Provide the [X, Y] coordinate of the cell's center where the given text is located.  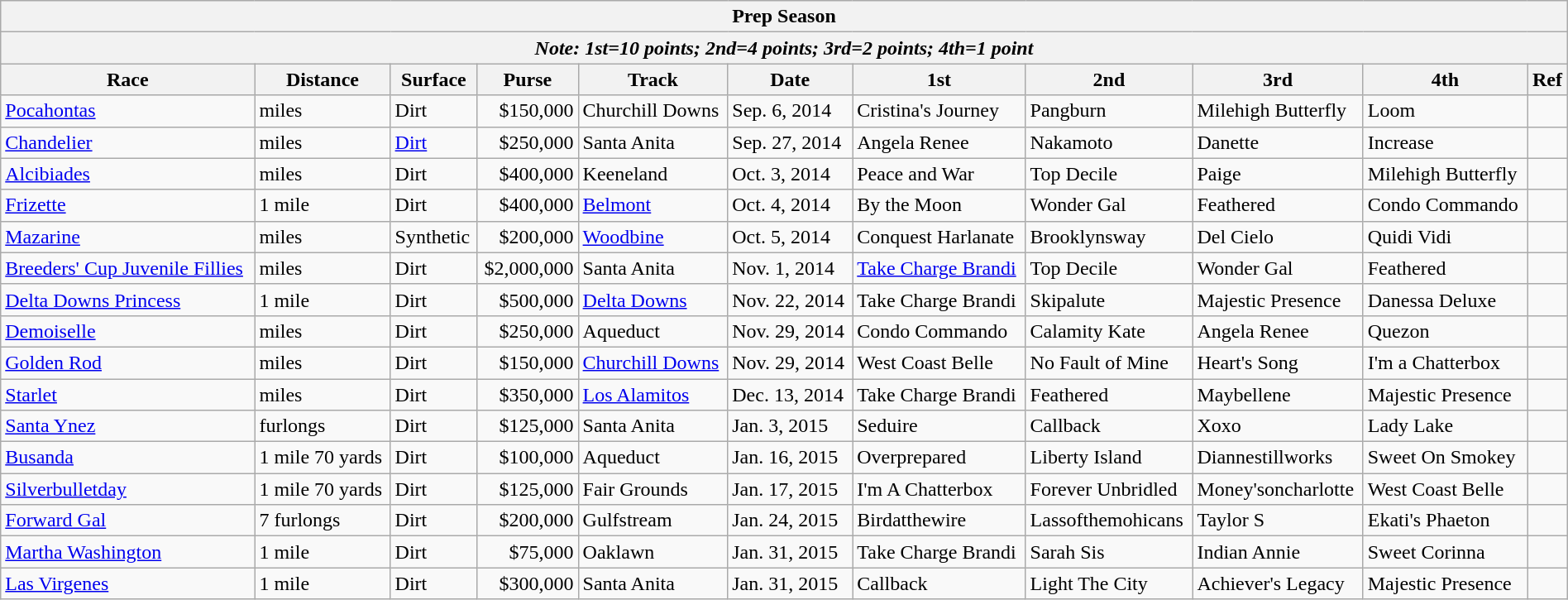
Overprepared [939, 458]
Gulfstream [653, 521]
Ref [1547, 79]
Date [791, 79]
Danette [1278, 142]
Heart's Song [1278, 362]
Sweet Corinna [1446, 552]
Quidi Vidi [1446, 237]
Oct. 5, 2014 [791, 237]
$350,000 [528, 395]
Increase [1446, 142]
Chandelier [127, 142]
Maybellene [1278, 395]
Santa Ynez [127, 426]
Brooklynsway [1109, 237]
Lady Lake [1446, 426]
Keeneland [653, 174]
Cristina's Journey [939, 111]
Achiever's Legacy [1278, 583]
Purse [528, 79]
2nd [1109, 79]
Jan. 17, 2015 [791, 489]
Diannestillworks [1278, 458]
Delta Downs Princess [127, 300]
Lassofthemohicans [1109, 521]
Oct. 3, 2014 [791, 174]
Track [653, 79]
Silverbulletday [127, 489]
Forever Unbridled [1109, 489]
Peace and War [939, 174]
Breeders' Cup Juvenile Fillies [127, 268]
Las Virgenes [127, 583]
Forward Gal [127, 521]
Woodbine [653, 237]
I'm a Chatterbox [1446, 362]
Frizette [127, 205]
Sweet On Smokey [1446, 458]
Starlet [127, 395]
Nov. 22, 2014 [791, 300]
Distance [323, 79]
Busanda [127, 458]
Note: 1st=10 points; 2nd=4 points; 3rd=2 points; 4th=1 point [784, 48]
Skipalute [1109, 300]
Surface [433, 79]
Nakamoto [1109, 142]
Synthetic [433, 237]
Loom [1446, 111]
Martha Washington [127, 552]
Danessa Deluxe [1446, 300]
1st [939, 79]
Sep. 6, 2014 [791, 111]
3rd [1278, 79]
Money'soncharlotte [1278, 489]
Race [127, 79]
Delta Downs [653, 300]
Los Alamitos [653, 395]
Conquest Harlanate [939, 237]
Oaklawn [653, 552]
$500,000 [528, 300]
Ekati's Phaeton [1446, 521]
Sarah Sis [1109, 552]
Jan. 24, 2015 [791, 521]
Prep Season [784, 17]
Xoxo [1278, 426]
$75,000 [528, 552]
Calamity Kate [1109, 331]
$300,000 [528, 583]
7 furlongs [323, 521]
$2,000,000 [528, 268]
Del Cielo [1278, 237]
Taylor S [1278, 521]
Demoiselle [127, 331]
No Fault of Mine [1109, 362]
Alcibiades [127, 174]
Fair Grounds [653, 489]
Seduire [939, 426]
Birdatthewire [939, 521]
Nov. 1, 2014 [791, 268]
Pocahontas [127, 111]
Golden Rod [127, 362]
Light The City [1109, 583]
Indian Annie [1278, 552]
Belmont [653, 205]
Jan. 3, 2015 [791, 426]
Quezon [1446, 331]
Sep. 27, 2014 [791, 142]
Dec. 13, 2014 [791, 395]
Paige [1278, 174]
$100,000 [528, 458]
4th [1446, 79]
Jan. 16, 2015 [791, 458]
I'm A Chatterbox [939, 489]
Mazarine [127, 237]
Pangburn [1109, 111]
Oct. 4, 2014 [791, 205]
By the Moon [939, 205]
furlongs [323, 426]
Liberty Island [1109, 458]
